Detect which cell encompasses the target text, then output its [x, y] center coordinate. 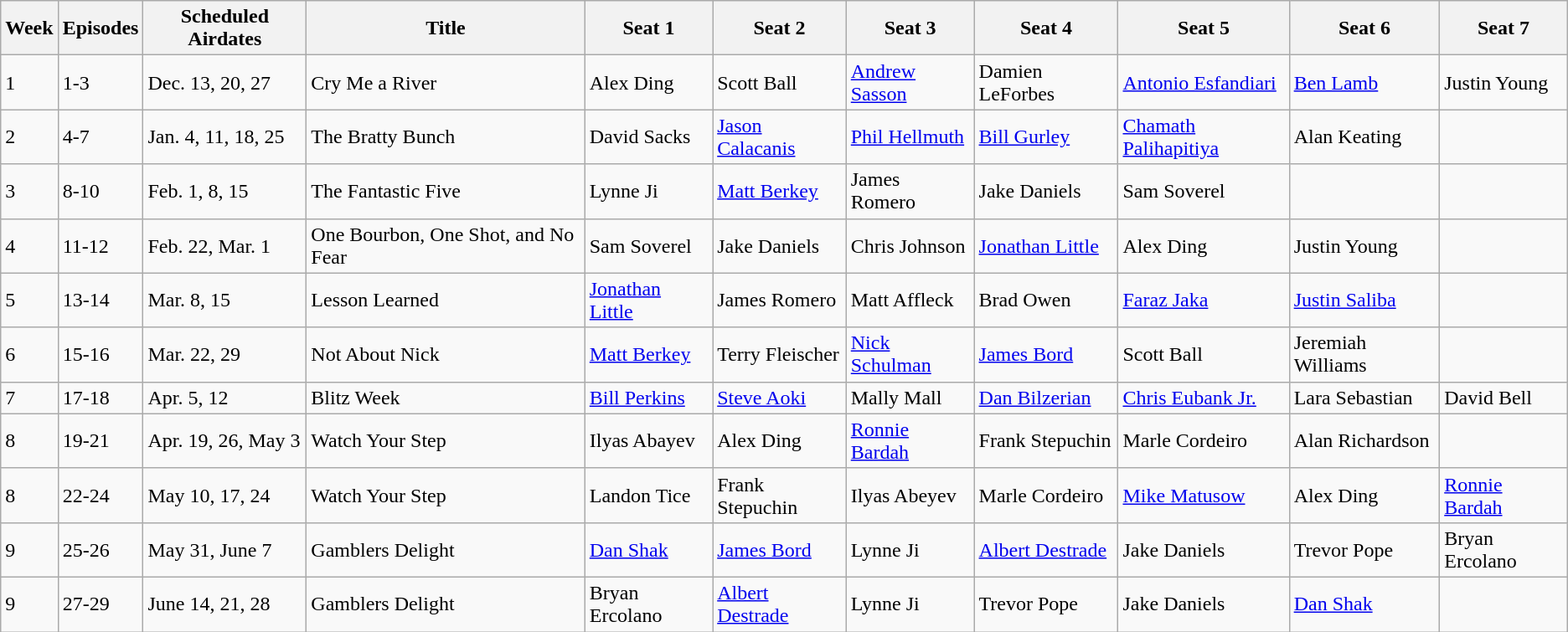
Dan Bilzerian [1046, 398]
13-14 [101, 300]
Mike Matusow [1204, 496]
Seat 7 [1504, 28]
6 [29, 355]
Cry Me a River [446, 82]
Mally Mall [910, 398]
1-3 [101, 82]
Jan. 4, 11, 18, 25 [224, 137]
Feb. 22, Mar. 1 [224, 246]
Jason Calacanis [780, 137]
22-24 [101, 496]
May 31, June 7 [224, 549]
3 [29, 191]
Justin Saliba [1364, 300]
19-21 [101, 440]
One Bourbon, One Shot, and No Fear [446, 246]
11-12 [101, 246]
May 10, 17, 24 [224, 496]
Scheduled Airdates [224, 28]
Bill Gurley [1046, 137]
17-18 [101, 398]
Lesson Learned [446, 300]
Bill Perkins [648, 398]
Apr. 5, 12 [224, 398]
Antonio Esfandiari [1204, 82]
Not About Nick [446, 355]
Seat 6 [1364, 28]
David Sacks [648, 137]
1 [29, 82]
Feb. 1, 8, 15 [224, 191]
Damien LeForbes [1046, 82]
Week [29, 28]
Mar. 22, 29 [224, 355]
Nick Schulman [910, 355]
Andrew Sasson [910, 82]
Chris Johnson [910, 246]
The Bratty Bunch [446, 137]
4-7 [101, 137]
Blitz Week [446, 398]
Seat 2 [780, 28]
27-29 [101, 604]
Seat 1 [648, 28]
Seat 3 [910, 28]
Title [446, 28]
Ilyas Abeyev [910, 496]
4 [29, 246]
Dec. 13, 20, 27 [224, 82]
Steve Aoki [780, 398]
Episodes [101, 28]
Chris Eubank Jr. [1204, 398]
Jeremiah Williams [1364, 355]
15-16 [101, 355]
Faraz Jaka [1204, 300]
Seat 4 [1046, 28]
25-26 [101, 549]
2 [29, 137]
Mar. 8, 15 [224, 300]
Ben Lamb [1364, 82]
Phil Hellmuth [910, 137]
Alan Keating [1364, 137]
Brad Owen [1046, 300]
June 14, 21, 28 [224, 604]
Lara Sebastian [1364, 398]
The Fantastic Five [446, 191]
Alan Richardson [1364, 440]
7 [29, 398]
Ilyas Abayev [648, 440]
Chamath Palihapitiya [1204, 137]
Terry Fleischer [780, 355]
Seat 5 [1204, 28]
David Bell [1504, 398]
5 [29, 300]
Landon Tice [648, 496]
Apr. 19, 26, May 3 [224, 440]
8-10 [101, 191]
Matt Affleck [910, 300]
